Output the [X, Y] coordinate of the center of the cell containing the given text.  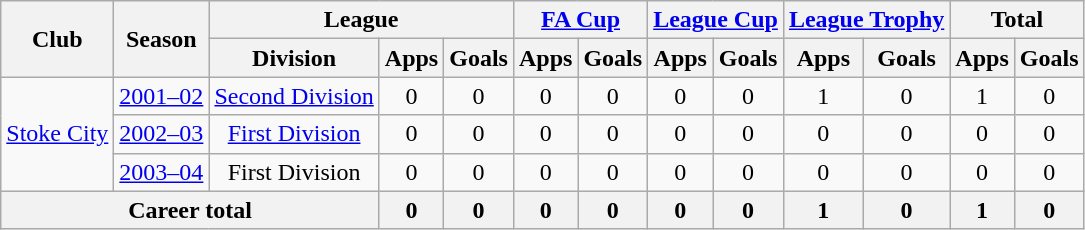
Season [162, 39]
League Trophy [866, 20]
Second Division [294, 96]
Total [1017, 20]
League Cup [716, 20]
Career total [190, 210]
Division [294, 58]
League [362, 20]
2003–04 [162, 172]
2001–02 [162, 96]
2002–03 [162, 134]
Stoke City [58, 134]
FA Cup [580, 20]
Club [58, 39]
